Find where the given text appears and provide that cell's center as [x, y] coordinate. 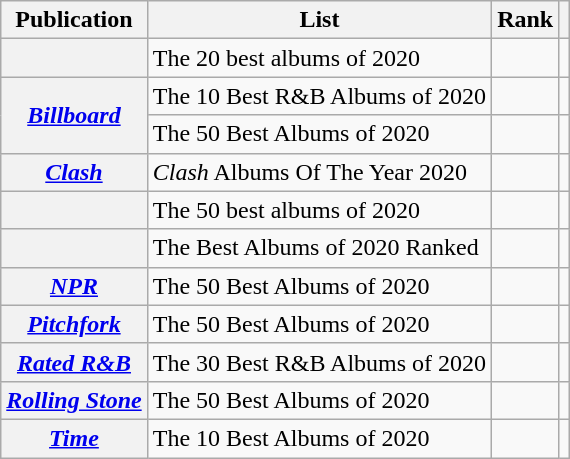
The 50 best albums of 2020 [319, 210]
The 10 Best R&B Albums of 2020 [319, 96]
Clash [74, 172]
Billboard [74, 115]
The 10 Best Albums of 2020 [319, 438]
Pitchfork [74, 324]
Rated R&B [74, 362]
Rank [526, 20]
The 30 Best R&B Albums of 2020 [319, 362]
The 20 best albums of 2020 [319, 58]
Clash Albums Of The Year 2020 [319, 172]
Rolling Stone [74, 400]
List [319, 20]
NPR [74, 286]
Publication [74, 20]
The Best Albums of 2020 Ranked [319, 248]
Time [74, 438]
